From the cell containing the given text, extract its center point as [X, Y] coordinate. 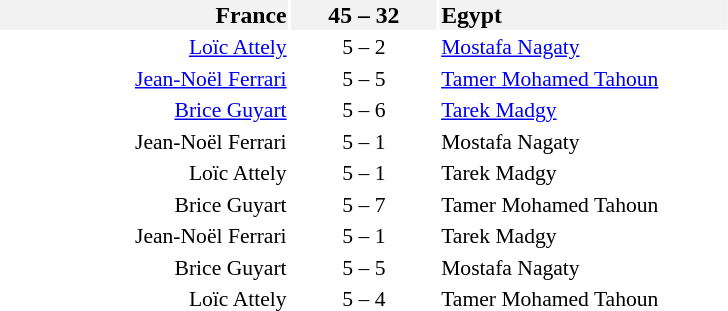
5 – 2 [364, 47]
5 – 6 [364, 110]
45 – 32 [364, 15]
France [144, 15]
5 – 7 [364, 204]
Egypt [584, 15]
